Capture the cell that displays the provided text and extract its (x, y) central coordinate. 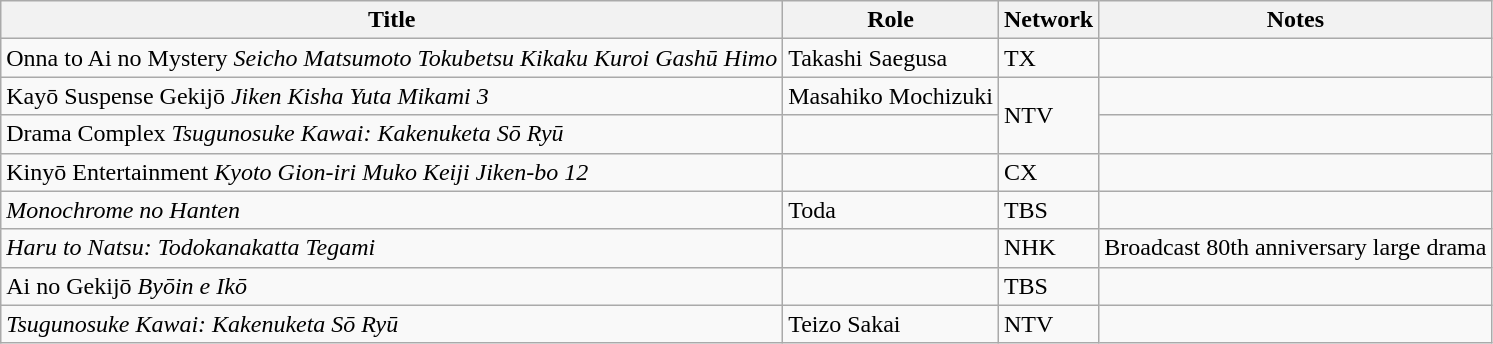
Role (891, 20)
Title (392, 20)
NHK (1048, 248)
Tsugunosuke Kawai: Kakenuketa Sō Ryū (392, 324)
Ai no Gekijō Byōin e Ikō (392, 286)
CX (1048, 172)
Toda (891, 210)
Takashi Saegusa (891, 58)
Network (1048, 20)
Monochrome no Hanten (392, 210)
Kayō Suspense Gekijō Jiken Kisha Yuta Mikami 3 (392, 96)
Haru to Natsu: Todokanakatta Tegami (392, 248)
Masahiko Mochizuki (891, 96)
Broadcast 80th anniversary large drama (1296, 248)
Drama Complex Tsugunosuke Kawai: Kakenuketa Sō Ryū (392, 134)
TX (1048, 58)
Notes (1296, 20)
Kinyō Entertainment Kyoto Gion-iri Muko Keiji Jiken-bo 12 (392, 172)
Teizo Sakai (891, 324)
Onna to Ai no Mystery Seicho Matsumoto Tokubetsu Kikaku Kuroi Gashū Himo (392, 58)
